Find where the given text appears and provide that cell's center as [x, y] coordinate. 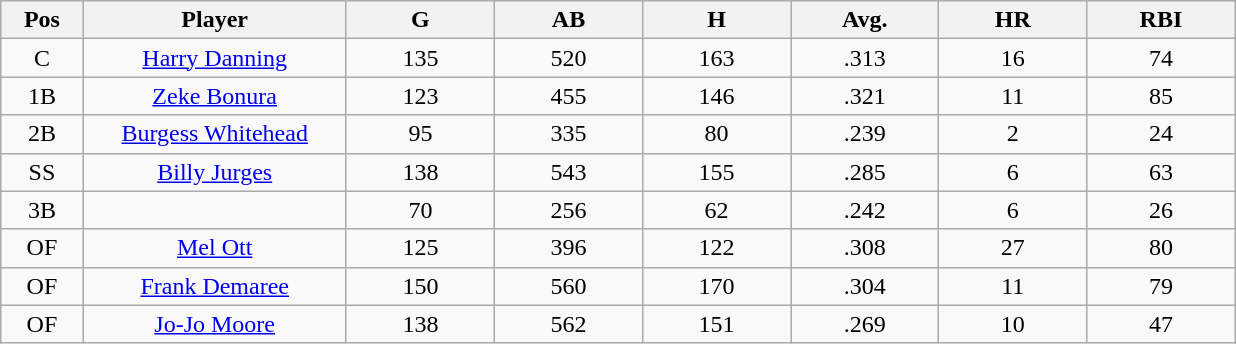
16 [1013, 58]
Pos [42, 20]
.304 [865, 286]
170 [717, 286]
396 [568, 248]
24 [1161, 134]
.313 [865, 58]
26 [1161, 210]
62 [717, 210]
562 [568, 324]
SS [42, 172]
2B [42, 134]
520 [568, 58]
G [420, 20]
455 [568, 96]
Burgess Whitehead [214, 134]
135 [420, 58]
Frank Demaree [214, 286]
163 [717, 58]
AB [568, 20]
.269 [865, 324]
151 [717, 324]
63 [1161, 172]
2 [1013, 134]
146 [717, 96]
560 [568, 286]
RBI [1161, 20]
.308 [865, 248]
Avg. [865, 20]
79 [1161, 286]
70 [420, 210]
74 [1161, 58]
123 [420, 96]
Billy Jurges [214, 172]
Harry Danning [214, 58]
256 [568, 210]
H [717, 20]
.239 [865, 134]
Player [214, 20]
125 [420, 248]
335 [568, 134]
155 [717, 172]
85 [1161, 96]
543 [568, 172]
150 [420, 286]
.242 [865, 210]
.321 [865, 96]
Zeke Bonura [214, 96]
95 [420, 134]
27 [1013, 248]
Jo-Jo Moore [214, 324]
HR [1013, 20]
C [42, 58]
Mel Ott [214, 248]
47 [1161, 324]
1B [42, 96]
.285 [865, 172]
3B [42, 210]
122 [717, 248]
10 [1013, 324]
